Pinpoint the cell where the given text exists, returning its (x, y) midpoint coordinate. 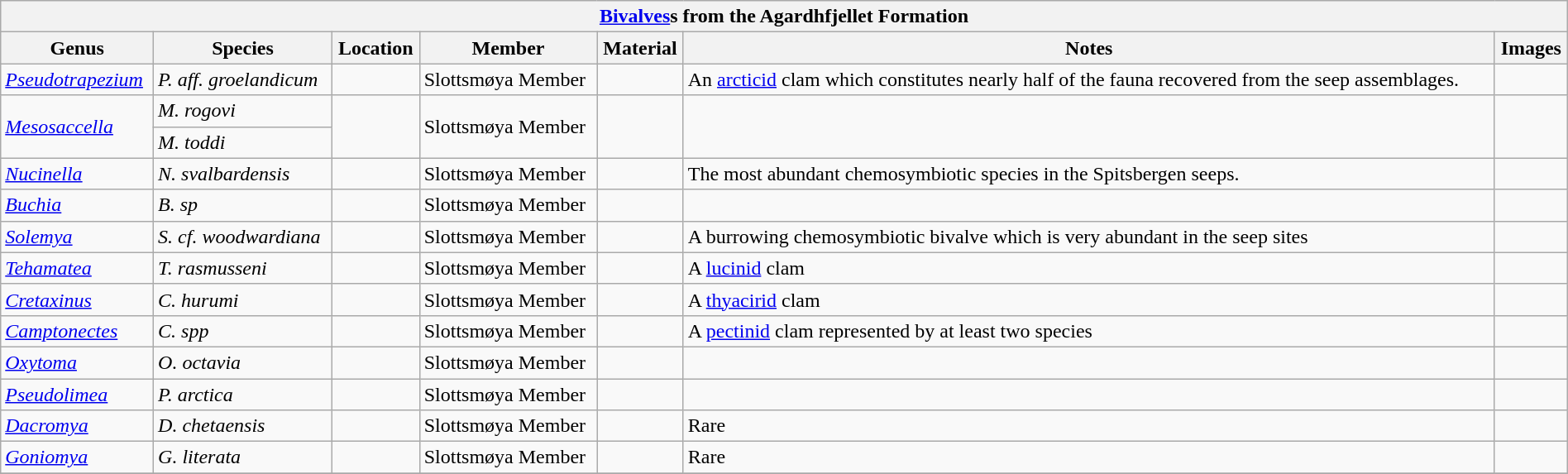
C. spp (243, 331)
P. arctica (243, 395)
An arcticid clam which constitutes nearly half of the fauna recovered from the seep assemblages. (1088, 79)
C. hurumi (243, 299)
Cretaxinus (78, 299)
A pectinid clam represented by at least two species (1088, 331)
Dacromya (78, 426)
Tehamatea (78, 268)
Pseudolimea (78, 395)
Buchia (78, 205)
Material (640, 48)
Member (508, 48)
A burrowing chemosymbiotic bivalve which is very abundant in the seep sites (1088, 237)
Images (1531, 48)
Notes (1088, 48)
Oxytoma (78, 362)
N. svalbardensis (243, 174)
Camptonectes (78, 331)
Species (243, 48)
Nucinella (78, 174)
B. sp (243, 205)
A thyacirid clam (1088, 299)
P. aff. groelandicum (243, 79)
O. octavia (243, 362)
D. chetaensis (243, 426)
Mesosaccella (78, 127)
M. rogovi (243, 111)
The most abundant chemosymbiotic species in the Spitsbergen seeps. (1088, 174)
Genus (78, 48)
A lucinid clam (1088, 268)
M. toddi (243, 142)
Pseudotrapezium (78, 79)
Bivalvess from the Agardhfjellet Formation (784, 17)
Goniomya (78, 457)
G. literata (243, 457)
T. rasmusseni (243, 268)
S. cf. woodwardiana (243, 237)
Location (375, 48)
Solemya (78, 237)
